Scan for the cell matching the given text and deliver its (X, Y) coordinate at center. 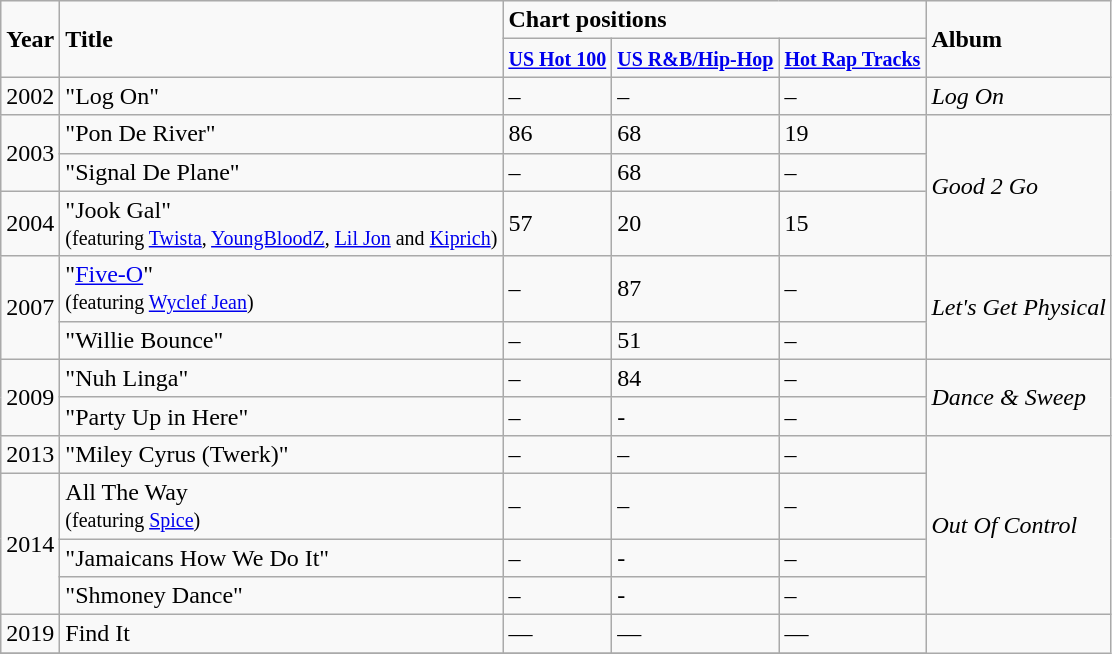
2007 (30, 308)
Chart positions (714, 20)
15 (852, 224)
2004 (30, 224)
2009 (30, 397)
"Shmoney Dance" (282, 596)
87 (696, 288)
"Jamaicans How We Do It" (282, 557)
20 (696, 224)
84 (696, 378)
Year (30, 39)
Title (282, 39)
Let's Get Physical (1019, 308)
"Nuh Linga" (282, 378)
Good 2 Go (1019, 186)
US Hot 100 (558, 58)
All The Way (featuring Spice) (282, 506)
"Pon De River" (282, 134)
"Miley Cyrus (Twerk)" (282, 454)
Hot Rap Tracks (852, 58)
Dance & Sweep (1019, 397)
Out Of Control (1019, 524)
US R&B/Hip-Hop (696, 58)
2013 (30, 454)
57 (558, 224)
2019 (30, 634)
"Party Up in Here" (282, 416)
Album (1019, 39)
51 (696, 340)
"Jook Gal" (featuring Twista, YoungBloodZ, Lil Jon and Kiprich) (282, 224)
2002 (30, 96)
2003 (30, 153)
"Willie Bounce" (282, 340)
Log On (1019, 96)
2014 (30, 544)
"Signal De Plane" (282, 172)
"Five-O" (featuring Wyclef Jean) (282, 288)
Find It (282, 634)
19 (852, 134)
"Log On" (282, 96)
86 (558, 134)
